Find where the given text appears and provide that cell's center as (x, y) coordinate. 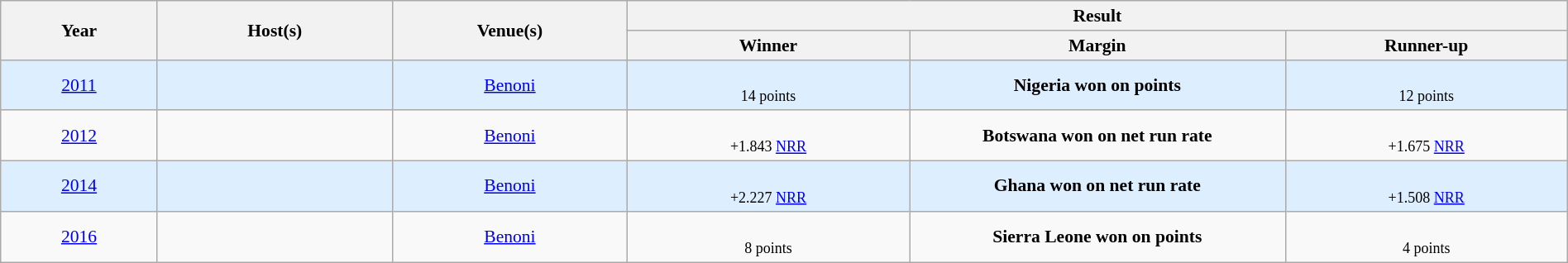
Result (1098, 16)
14 points (769, 84)
4 points (1426, 237)
2011 (79, 84)
Winner (769, 45)
Botswana won on net run rate (1098, 136)
Nigeria won on points (1098, 84)
+1.843 NRR (769, 136)
8 points (769, 237)
12 points (1426, 84)
Runner-up (1426, 45)
2012 (79, 136)
+1.508 NRR (1426, 187)
Host(s) (275, 30)
Margin (1098, 45)
2014 (79, 187)
+2.227 NRR (769, 187)
Sierra Leone won on points (1098, 237)
+1.675 NRR (1426, 136)
Ghana won on net run rate (1098, 187)
Year (79, 30)
2016 (79, 237)
Venue(s) (509, 30)
